Output the (x, y) coordinate of the center of the cell containing the given text.  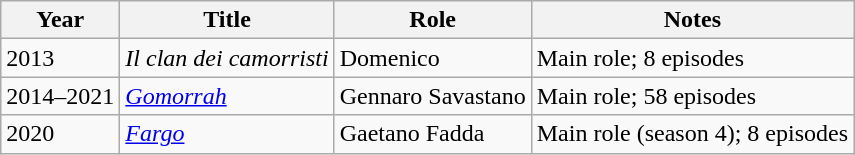
Gomorrah (227, 96)
Il clan dei camorristi (227, 58)
Main role (season 4); 8 episodes (692, 134)
Domenico (432, 58)
Title (227, 20)
2020 (60, 134)
2013 (60, 58)
Main role; 58 episodes (692, 96)
Notes (692, 20)
Fargo (227, 134)
Gaetano Fadda (432, 134)
Year (60, 20)
Gennaro Savastano (432, 96)
Main role; 8 episodes (692, 58)
Role (432, 20)
2014–2021 (60, 96)
